Find where the given text appears and provide that cell's center as [x, y] coordinate. 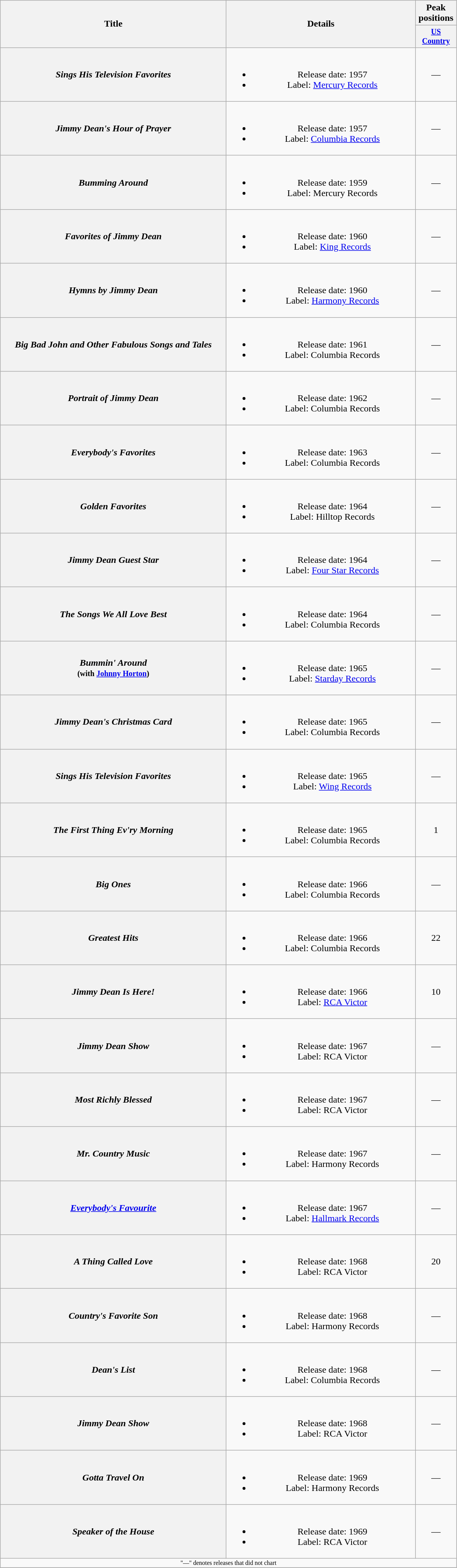
Golden Favorites [113, 506]
Bummin' Around(with Johnny Horton) [113, 668]
Jimmy Dean's Hour of Prayer [113, 128]
Hymns by Jimmy Dean [113, 290]
Gotta Travel On [113, 1477]
Release date: 1967Label: Hallmark Records [321, 1208]
Jimmy Dean Guest Star [113, 560]
Everybody's Favorites [113, 452]
Release date: 1957Label: Mercury Records [321, 74]
Release date: 1964Label: Four Star Records [321, 560]
Greatest Hits [113, 938]
US Country [436, 36]
The Songs We All Love Best [113, 614]
Mr. Country Music [113, 1154]
Release date: 1968Label: Harmony Records [321, 1316]
Speaker of the House [113, 1531]
Release date: 1961Label: Columbia Records [321, 344]
Favorites of Jimmy Dean [113, 236]
Release date: 1969Label: Harmony Records [321, 1477]
Release date: 1964Label: Hilltop Records [321, 506]
Release date: 1966Label: RCA Victor [321, 992]
Country's Favorite Son [113, 1316]
Peak positions [436, 13]
Release date: 1965Label: Starday Records [321, 668]
Release date: 1959Label: Mercury Records [321, 182]
Bumming Around [113, 182]
Release date: 1967Label: Harmony Records [321, 1154]
Jimmy Dean's Christmas Card [113, 722]
"—" denotes releases that did not chart [229, 1563]
10 [436, 992]
Release date: 1960Label: Harmony Records [321, 290]
The First Thing Ev'ry Morning [113, 830]
Release date: 1968Label: Columbia Records [321, 1370]
Everybody's Favourite [113, 1208]
Dean's List [113, 1370]
Release date: 1957Label: Columbia Records [321, 128]
Big Bad John and Other Fabulous Songs and Tales [113, 344]
Release date: 1969Label: RCA Victor [321, 1531]
Jimmy Dean Is Here! [113, 992]
Details [321, 24]
Big Ones [113, 884]
22 [436, 938]
Portrait of Jimmy Dean [113, 398]
Most Richly Blessed [113, 1100]
Release date: 1960Label: King Records [321, 236]
20 [436, 1262]
Release date: 1964Label: Columbia Records [321, 614]
Release date: 1965Label: Wing Records [321, 776]
Release date: 1962Label: Columbia Records [321, 398]
A Thing Called Love [113, 1262]
Title [113, 24]
Release date: 1963Label: Columbia Records [321, 452]
1 [436, 830]
